For the text-containing cell, return its midpoint in (X, Y) coordinate format. 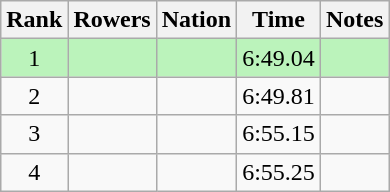
Rank (34, 20)
3 (34, 134)
Time (279, 20)
1 (34, 58)
2 (34, 96)
Nation (196, 20)
6:55.25 (279, 172)
4 (34, 172)
Rowers (112, 20)
Notes (354, 20)
6:49.04 (279, 58)
6:49.81 (279, 96)
6:55.15 (279, 134)
